Pinpoint the cell where the given text exists, returning its (X, Y) midpoint coordinate. 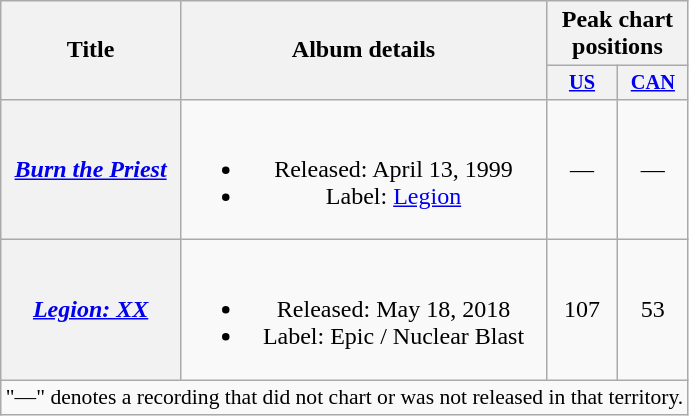
53 (652, 310)
107 (582, 310)
Released: April 13, 1999Label: Legion (363, 169)
"—" denotes a recording that did not chart or was not released in that territory. (345, 398)
Peak chart positions (618, 34)
Title (91, 50)
Legion: XX (91, 310)
US (582, 83)
Album details (363, 50)
Burn the Priest (91, 169)
CAN (652, 83)
Released: May 18, 2018Label: Epic / Nuclear Blast (363, 310)
